Output the (X, Y) coordinate of the center of the cell containing the given text.  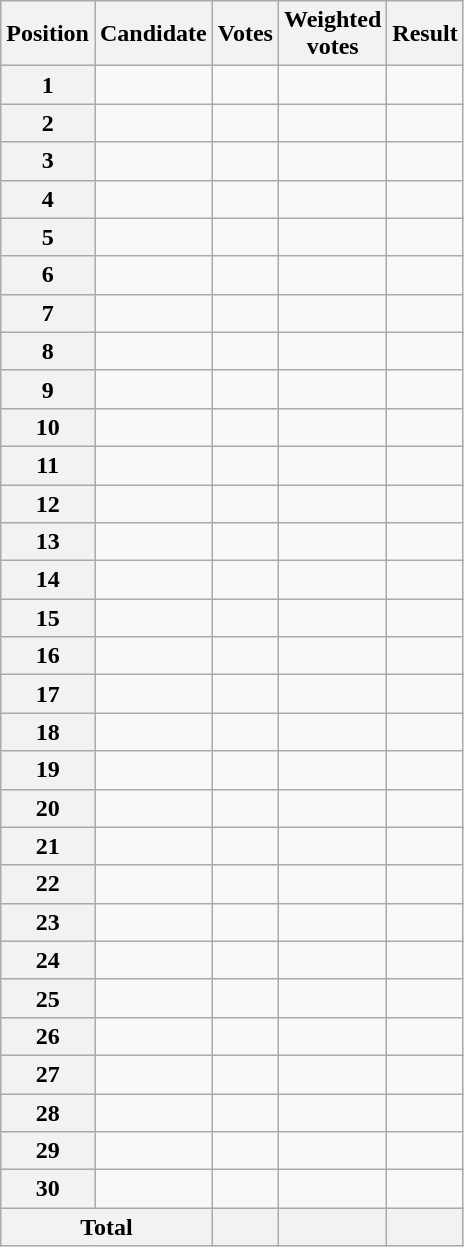
30 (48, 1189)
25 (48, 998)
27 (48, 1074)
14 (48, 580)
15 (48, 618)
3 (48, 161)
8 (48, 351)
Candidate (153, 34)
Votes (245, 34)
16 (48, 656)
21 (48, 846)
28 (48, 1113)
9 (48, 389)
Weightedvotes (332, 34)
7 (48, 313)
6 (48, 275)
22 (48, 884)
Position (48, 34)
4 (48, 199)
20 (48, 808)
19 (48, 770)
18 (48, 732)
26 (48, 1036)
23 (48, 922)
24 (48, 960)
1 (48, 85)
Result (425, 34)
2 (48, 123)
11 (48, 465)
5 (48, 237)
10 (48, 427)
29 (48, 1151)
17 (48, 694)
Total (107, 1227)
12 (48, 503)
13 (48, 542)
